Pinpoint the cell where the given text exists, returning its [X, Y] midpoint coordinate. 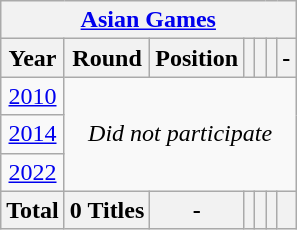
0 Titles [107, 210]
Asian Games [148, 20]
2010 [33, 96]
Total [33, 210]
Position [197, 58]
2022 [33, 172]
Year [33, 58]
Round [107, 58]
2014 [33, 134]
Did not participate [180, 134]
